Return [X, Y] of the center of cell containing provided text 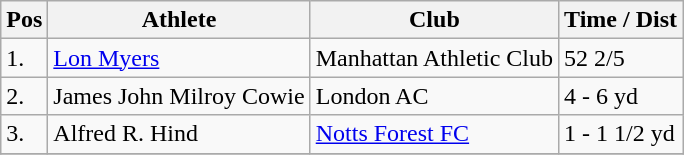
Manhattan Athletic Club [434, 58]
Alfred R. Hind [179, 134]
2. [24, 96]
Time / Dist [621, 20]
3. [24, 134]
London AC [434, 96]
1. [24, 58]
Lon Myers [179, 58]
James John Milroy Cowie [179, 96]
Athlete [179, 20]
1 - 1 1/2 yd [621, 134]
Notts Forest FC [434, 134]
4 - 6 yd [621, 96]
Club [434, 20]
52 2/5 [621, 58]
Pos [24, 20]
